Identify which cell holds the provided text, then report its [X, Y] central coordinate. 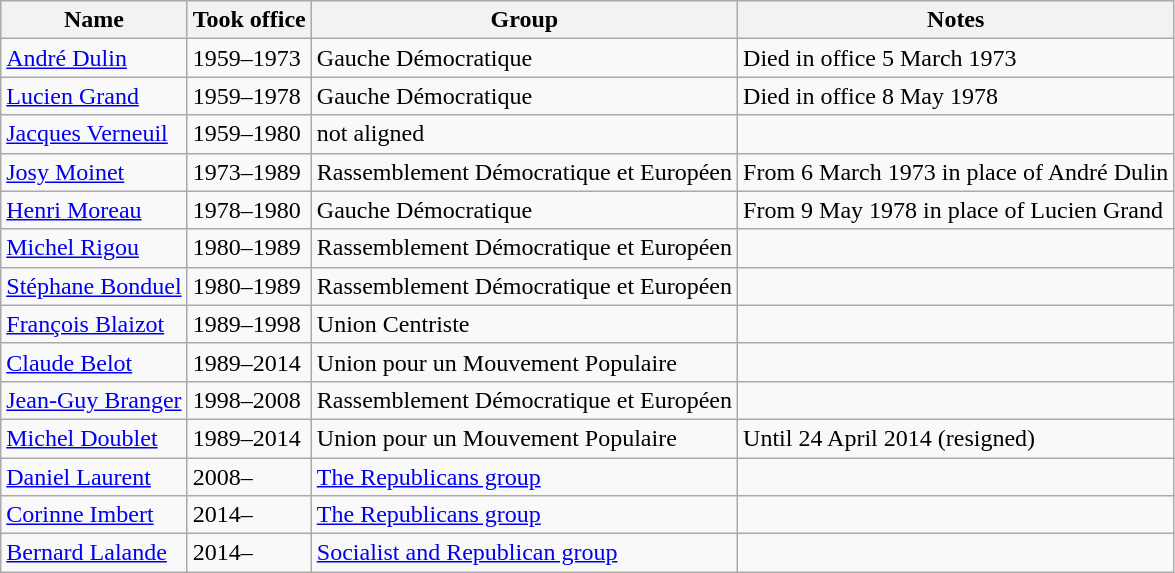
Jean-Guy Branger [94, 400]
Took office [249, 20]
Daniel Laurent [94, 477]
1959–1978 [249, 96]
Bernard Lalande [94, 553]
Josy Moinet [94, 172]
From 6 March 1973 in place of André Dulin [956, 172]
Henri Moreau [94, 210]
Until 24 April 2014 (resigned) [956, 438]
Socialist and Republican group [524, 553]
1973–1989 [249, 172]
1978–1980 [249, 210]
1959–1980 [249, 134]
Died in office 8 May 1978 [956, 96]
From 9 May 1978 in place of Lucien Grand [956, 210]
André Dulin [94, 58]
Claude Belot [94, 362]
1959–1973 [249, 58]
Jacques Verneuil [94, 134]
1998–2008 [249, 400]
1989–1998 [249, 324]
Died in office 5 March 1973 [956, 58]
Lucien Grand [94, 96]
2008– [249, 477]
François Blaizot [94, 324]
Name [94, 20]
Michel Doublet [94, 438]
Stéphane Bonduel [94, 286]
Corinne Imbert [94, 515]
Union Centriste [524, 324]
Michel Rigou [94, 248]
Notes [956, 20]
not aligned [524, 134]
Group [524, 20]
